Scan for the cell matching the given text and deliver its [x, y] coordinate at center. 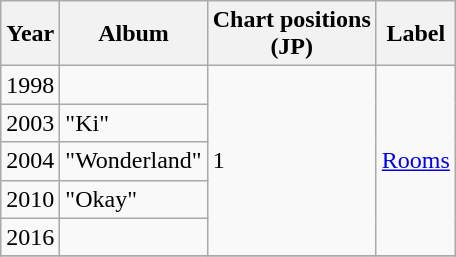
Label [416, 34]
Rooms [416, 161]
"Wonderland" [134, 161]
Album [134, 34]
"Ki" [134, 123]
2003 [30, 123]
"Okay" [134, 199]
2010 [30, 199]
1998 [30, 85]
1 [292, 161]
Chart positions(JP) [292, 34]
2016 [30, 237]
Year [30, 34]
2004 [30, 161]
